Determine the [x, y] coordinate at the center of the cell enclosing the given text.  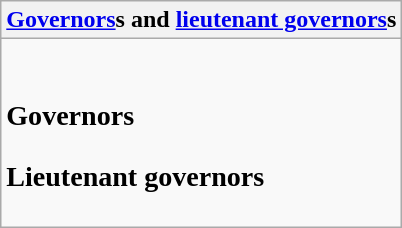
Governorss and lieutenant governorss [202, 20]
GovernorsLieutenant governors [202, 133]
